Return (X, Y) of the center of cell containing provided text 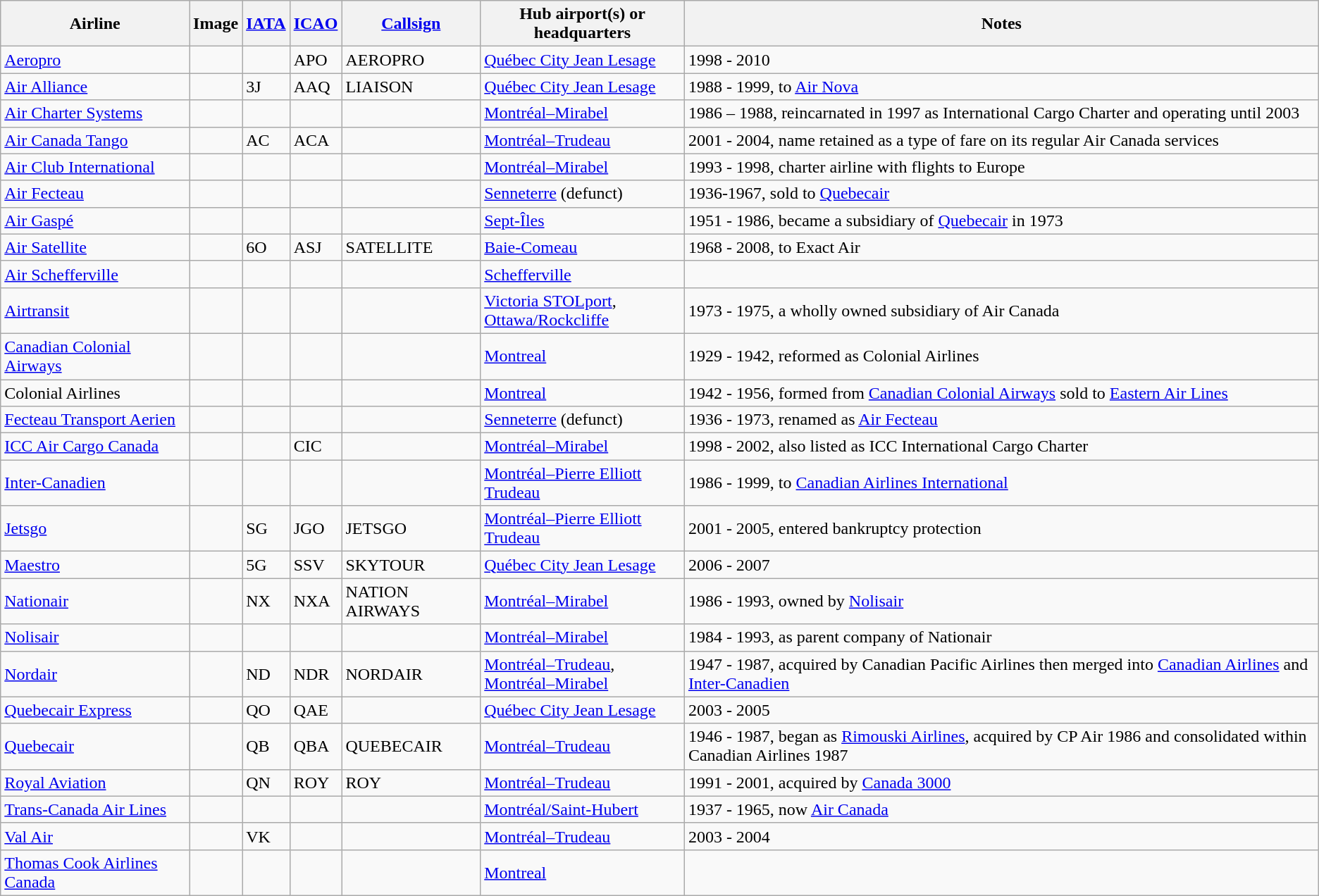
1984 - 1993, as parent company of Nationair (1001, 637)
1946 - 1987, began as Rimouski Airlines, acquired by CP Air 1986 and consolidated within Canadian Airlines 1987 (1001, 747)
Nordair (95, 673)
Quebecair (95, 747)
Colonial Airlines (95, 392)
Air Satellite (95, 247)
1988 - 1999, to Air Nova (1001, 87)
Nolisair (95, 637)
Air Charter Systems (95, 113)
Montréal/Saint-Hubert (583, 809)
QBA (316, 747)
2003 - 2005 (1001, 710)
2001 - 2004, name retained as a type of fare on its regular Air Canada services (1001, 140)
ACA (316, 140)
Air Schefferville (95, 274)
Notes (1001, 24)
Maestro (95, 565)
1973 - 1975, a wholly owned subsidiary of Air Canada (1001, 310)
Schefferville (583, 274)
1947 - 1987, acquired by Canadian Pacific Airlines then merged into Canadian Airlines and Inter-Canadien (1001, 673)
Nationair (95, 602)
Thomas Cook Airlines Canada (95, 872)
QB (266, 747)
1993 - 1998, charter airline with flights to Europe (1001, 167)
AC (266, 140)
1929 - 1942, reformed as Colonial Airlines (1001, 356)
2001 - 2005, entered bankruptcy protection (1001, 528)
SG (266, 528)
Air Club International (95, 167)
Fecteau Transport Aerien (95, 420)
QN (266, 783)
AEROPRO (411, 60)
5G (266, 565)
1968 - 2008, to Exact Air (1001, 247)
1986 - 1999, to Canadian Airlines International (1001, 483)
1986 – 1988, reincarnated in 1997 as International Cargo Charter and operating until 2003 (1001, 113)
NDR (316, 673)
JETSGO (411, 528)
JGO (316, 528)
QO (266, 710)
1986 - 1993, owned by Nolisair (1001, 602)
SSV (316, 565)
NX (266, 602)
Inter-Canadien (95, 483)
Val Air (95, 836)
Jetsgo (95, 528)
Trans-Canada Air Lines (95, 809)
NATION AIRWAYS (411, 602)
Air Alliance (95, 87)
6O (266, 247)
2006 - 2007 (1001, 565)
NORDAIR (411, 673)
Air Gaspé (95, 220)
Callsign (411, 24)
Canadian Colonial Airways (95, 356)
1936 - 1973, renamed as Air Fecteau (1001, 420)
3J (266, 87)
1937 - 1965, now Air Canada (1001, 809)
Victoria STOLport,Ottawa/Rockcliffe (583, 310)
1951 - 1986, became a subsidiary of Quebecair in 1973 (1001, 220)
Image (216, 24)
ICC Air Cargo Canada (95, 447)
ND (266, 673)
Baie-Comeau (583, 247)
APO (316, 60)
ASJ (316, 247)
Air Fecteau (95, 194)
QAE (316, 710)
IATA (266, 24)
1991 - 2001, acquired by Canada 3000 (1001, 783)
VK (266, 836)
Royal Aviation (95, 783)
Montréal–Trudeau,Montréal–Mirabel (583, 673)
1998 - 2010 (1001, 60)
Airline (95, 24)
Aeropro (95, 60)
1998 - 2002, also listed as ICC International Cargo Charter (1001, 447)
1936-1967, sold to Quebecair (1001, 194)
ICAO (316, 24)
Hub airport(s) orheadquarters (583, 24)
QUEBECAIR (411, 747)
Quebecair Express (95, 710)
Air Canada Tango (95, 140)
1942 - 1956, formed from Canadian Colonial Airways sold to Eastern Air Lines (1001, 392)
SATELLITE (411, 247)
LIAISON (411, 87)
NXA (316, 602)
2003 - 2004 (1001, 836)
SKYTOUR (411, 565)
Airtransit (95, 310)
Sept-Îles (583, 220)
CIC (316, 447)
AAQ (316, 87)
